Return the (X, Y) coordinate for the center point of the cell that contains the specified text.  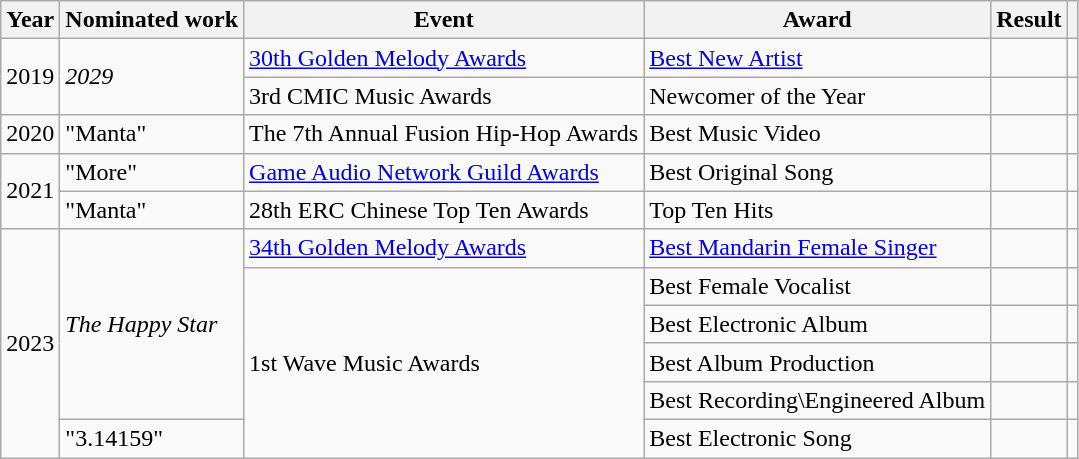
Nominated work (152, 20)
The 7th Annual Fusion Hip-Hop Awards (444, 134)
2023 (30, 343)
"More" (152, 172)
Event (444, 20)
Best Electronic Album (818, 324)
Best Original Song (818, 172)
34th Golden Melody Awards (444, 248)
2019 (30, 77)
"3.14159" (152, 438)
Best New Artist (818, 58)
Best Recording\Engineered Album (818, 400)
3rd CMIC Music Awards (444, 96)
Top Ten Hits (818, 210)
Year (30, 20)
30th Golden Melody Awards (444, 58)
Result (1029, 20)
Newcomer of the Year (818, 96)
The Happy Star (152, 324)
2020 (30, 134)
28th ERC Chinese Top Ten Awards (444, 210)
Best Mandarin Female Singer (818, 248)
Best Electronic Song (818, 438)
Award (818, 20)
1st Wave Music Awards (444, 362)
2029 (152, 77)
2021 (30, 191)
Best Music Video (818, 134)
Best Album Production (818, 362)
Game Audio Network Guild Awards (444, 172)
Best Female Vocalist (818, 286)
